Determine the (X, Y) coordinate at the center of the cell enclosing the given text.  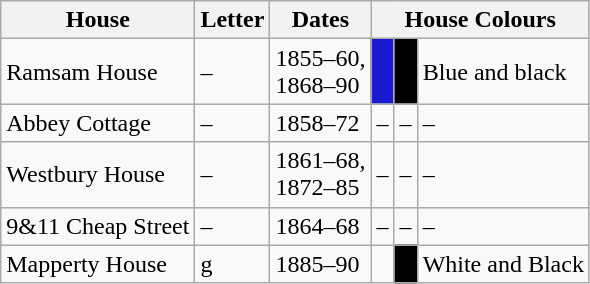
1855–60,1868–90 (320, 72)
Blue and black (503, 72)
Dates (320, 20)
1864–68 (320, 226)
g (232, 264)
White and Black (503, 264)
House (98, 20)
9&11 Cheap Street (98, 226)
Abbey Cottage (98, 123)
1858–72 (320, 123)
1885–90 (320, 264)
Letter (232, 20)
House Colours (480, 20)
Ramsam House (98, 72)
Mapperty House (98, 264)
Westbury House (98, 174)
1861–68,1872–85 (320, 174)
